Detect which cell encompasses the target text, then output its [X, Y] center coordinate. 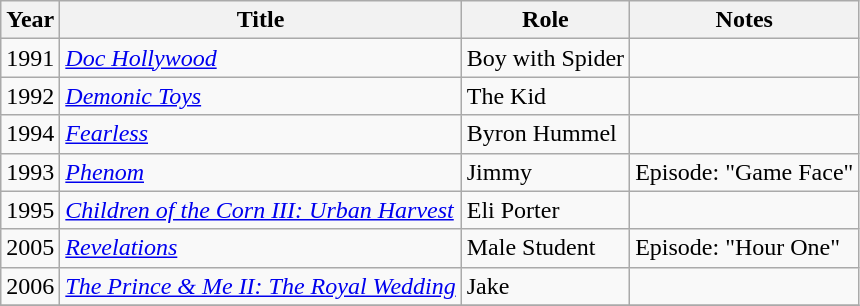
The Kid [545, 96]
Episode: "Hour One" [744, 248]
2005 [30, 248]
Fearless [260, 134]
Notes [744, 20]
Episode: "Game Face" [744, 172]
The Prince & Me II: The Royal Wedding [260, 286]
1992 [30, 96]
Role [545, 20]
Doc Hollywood [260, 58]
Title [260, 20]
1994 [30, 134]
Jimmy [545, 172]
Eli Porter [545, 210]
Year [30, 20]
Demonic Toys [260, 96]
Boy with Spider [545, 58]
Male Student [545, 248]
Phenom [260, 172]
Revelations [260, 248]
1993 [30, 172]
1995 [30, 210]
1991 [30, 58]
Children of the Corn III: Urban Harvest [260, 210]
Jake [545, 286]
2006 [30, 286]
Byron Hummel [545, 134]
